Detect which cell encompasses the target text, then output its [x, y] center coordinate. 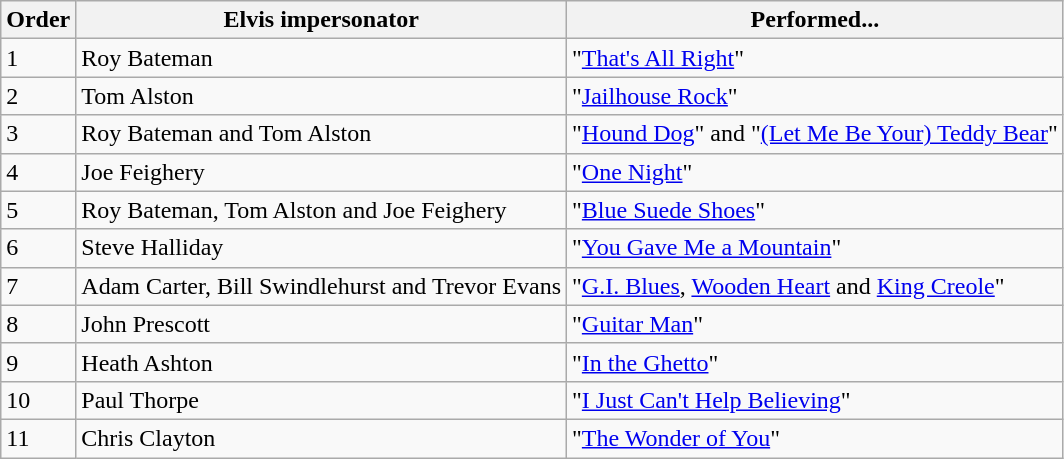
11 [38, 438]
"Guitar Man" [816, 324]
"You Gave Me a Mountain" [816, 248]
8 [38, 324]
5 [38, 210]
"G.I. Blues, Wooden Heart and King Creole" [816, 286]
Roy Bateman and Tom Alston [322, 134]
"One Night" [816, 172]
Chris Clayton [322, 438]
Roy Bateman [322, 58]
4 [38, 172]
Order [38, 20]
"I Just Can't Help Believing" [816, 400]
Performed... [816, 20]
"Hound Dog" and "(Let Me Be Your) Teddy Bear" [816, 134]
6 [38, 248]
Joe Feighery [322, 172]
"Jailhouse Rock" [816, 96]
7 [38, 286]
"That's All Right" [816, 58]
Roy Bateman, Tom Alston and Joe Feighery [322, 210]
"The Wonder of You" [816, 438]
3 [38, 134]
1 [38, 58]
9 [38, 362]
Paul Thorpe [322, 400]
Elvis impersonator [322, 20]
"In the Ghetto" [816, 362]
2 [38, 96]
Tom Alston [322, 96]
Adam Carter, Bill Swindlehurst and Trevor Evans [322, 286]
John Prescott [322, 324]
"Blue Suede Shoes" [816, 210]
10 [38, 400]
Steve Halliday [322, 248]
Heath Ashton [322, 362]
